Find where the given text appears and provide that cell's center as (X, Y) coordinate. 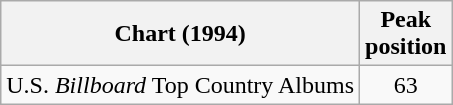
63 (406, 85)
Chart (1994) (180, 34)
U.S. Billboard Top Country Albums (180, 85)
Peakposition (406, 34)
